Extract the [X, Y] coordinate from the center of the cell holding the provided text.  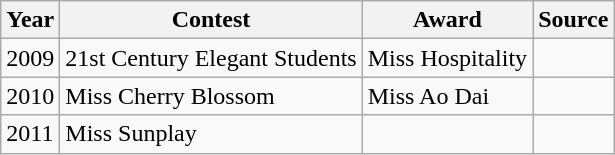
Year [30, 20]
2011 [30, 134]
Source [574, 20]
Contest [211, 20]
2010 [30, 96]
21st Century Elegant Students [211, 58]
Miss Cherry Blossom [211, 96]
Miss Ao Dai [447, 96]
2009 [30, 58]
Miss Sunplay [211, 134]
Miss Hospitality [447, 58]
Award [447, 20]
